Detect which cell encompasses the target text, then output its [X, Y] center coordinate. 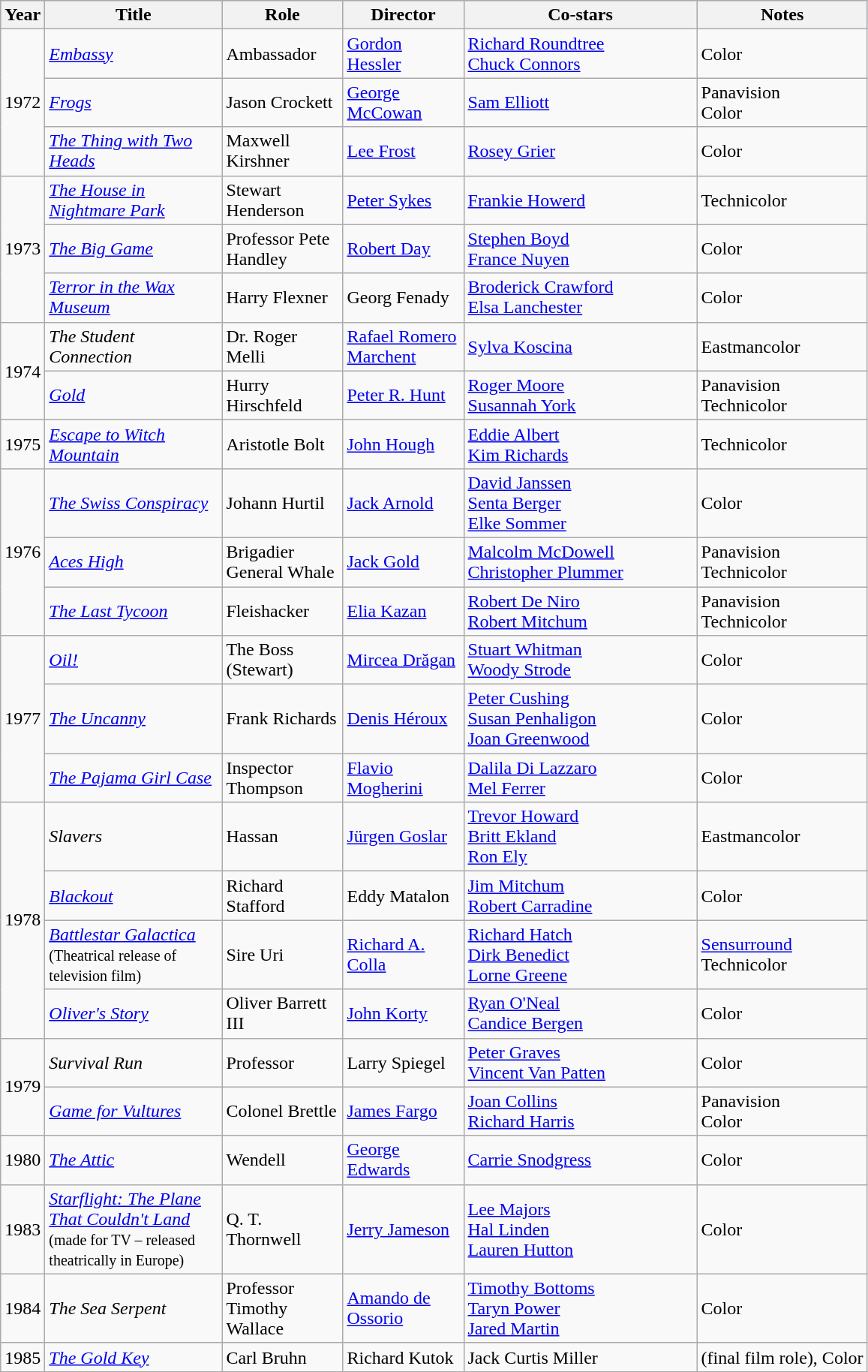
Ryan O'NealCandice Bergen [581, 1013]
Eddie AlbertKim Richards [581, 444]
Oil! [134, 660]
Robert De NiroRobert Mitchum [581, 611]
Frank Richards [282, 719]
Richard Stafford [282, 896]
Year [23, 15]
Ambassador [282, 54]
Malcolm McDowellChristopher Plummer [581, 561]
Oliver Barrett III [282, 1013]
Notes [782, 15]
Denis Héroux [404, 719]
Hassan [282, 837]
Richard HatchDirk BenedictLorne Greene [581, 955]
SensurroundTechnicolor [782, 955]
Slavers [134, 837]
Jack Curtis Miller [581, 1357]
The Uncanny [134, 719]
George McCowan [404, 102]
Stephen BoydFrance Nuyen [581, 249]
Elia Kazan [404, 611]
Timothy BottomsTaryn PowerJared Martin [581, 1308]
1974 [23, 371]
1983 [23, 1229]
1976 [23, 552]
Frankie Howerd [581, 200]
Fleishacker [282, 611]
John Korty [404, 1013]
Richard RoundtreeChuck Connors [581, 54]
The Boss (Stewart) [282, 660]
Maxwell Kirshner [282, 152]
Flavio Mogherini [404, 778]
Larry Spiegel [404, 1063]
Harry Flexner [282, 297]
Georg Fenady [404, 297]
Peter R. Hunt [404, 395]
The Swiss Conspiracy [134, 503]
Gordon Hessler [404, 54]
The Sea Serpent [134, 1308]
Broderick CrawfordElsa Lanchester [581, 297]
Robert Day [404, 249]
Frogs [134, 102]
Dalila Di LazzaroMel Ferrer [581, 778]
Role [282, 15]
Sire Uri [282, 955]
The House in Nightmare Park [134, 200]
Rafael Romero Marchent [404, 347]
Survival Run [134, 1063]
Aristotle Bolt [282, 444]
1975 [23, 444]
Rosey Grier [581, 152]
Eddy Matalon [404, 896]
Lee MajorsHal LindenLauren Hutton [581, 1229]
Aces High [134, 561]
Jerry Jameson [404, 1229]
Roger MooreSusannah York [581, 395]
Sylva Koscina [581, 347]
Wendell [282, 1160]
James Fargo [404, 1111]
Colonel Brettle [282, 1111]
Professor [282, 1063]
The Big Game [134, 249]
Hurry Hirschfeld [282, 395]
Carl Bruhn [282, 1357]
1985 [23, 1357]
Mircea Drăgan [404, 660]
Inspector Thompson [282, 778]
Terror in the Wax Museum [134, 297]
Jack Arnold [404, 503]
Co-stars [581, 15]
Gold [134, 395]
Stewart Henderson [282, 200]
Jürgen Goslar [404, 837]
Lee Frost [404, 152]
Peter GravesVincent Van Patten [581, 1063]
George Edwards [404, 1160]
Blackout [134, 896]
1984 [23, 1308]
Embassy [134, 54]
Starflight: The Plane That Couldn't Land(made for TV – released theatrically in Europe) [134, 1229]
(final film role), Color [782, 1357]
The Gold Key [134, 1357]
Brigadier General Whale [282, 561]
Professor Timothy Wallace [282, 1308]
Richard Kutok [404, 1357]
Amando de Ossorio [404, 1308]
1979 [23, 1087]
The Student Connection [134, 347]
Oliver's Story [134, 1013]
Stuart WhitmanWoody Strode [581, 660]
Game for Vultures [134, 1111]
1978 [23, 920]
1980 [23, 1160]
Peter CushingSusan PenhaligonJoan Greenwood [581, 719]
Jim MitchumRobert Carradine [581, 896]
Joan CollinsRichard Harris [581, 1111]
Carrie Snodgress [581, 1160]
1977 [23, 719]
The Thing with Two Heads [134, 152]
Professor Pete Handley [282, 249]
Jack Gold [404, 561]
1973 [23, 249]
Richard A. Colla [404, 955]
1972 [23, 102]
Dr. Roger Melli [282, 347]
Escape to Witch Mountain [134, 444]
John Hough [404, 444]
Peter Sykes [404, 200]
Jason Crockett [282, 102]
David JanssenSenta BergerElke Sommer [581, 503]
Battlestar Galactica(Theatrical release of television film) [134, 955]
Title [134, 15]
Sam Elliott [581, 102]
Q. T. Thornwell [282, 1229]
The Last Tycoon [134, 611]
The Pajama Girl Case [134, 778]
Johann Hurtil [282, 503]
Director [404, 15]
Trevor HowardBritt EklandRon Ely [581, 837]
The Attic [134, 1160]
